Extract the (x, y) coordinate from the center of the cell holding the provided text.  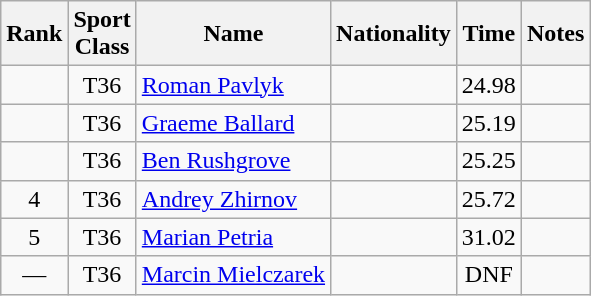
31.02 (488, 237)
— (34, 275)
5 (34, 237)
Rank (34, 34)
Andrey Zhirnov (233, 199)
Marcin Mielczarek (233, 275)
25.19 (488, 123)
SportClass (102, 34)
Name (233, 34)
24.98 (488, 85)
25.25 (488, 161)
Notes (555, 34)
Roman Pavlyk (233, 85)
Graeme Ballard (233, 123)
25.72 (488, 199)
Marian Petria (233, 237)
Time (488, 34)
Ben Rushgrove (233, 161)
4 (34, 199)
Nationality (394, 34)
DNF (488, 275)
